Find where the given text appears and provide that cell's center as [X, Y] coordinate. 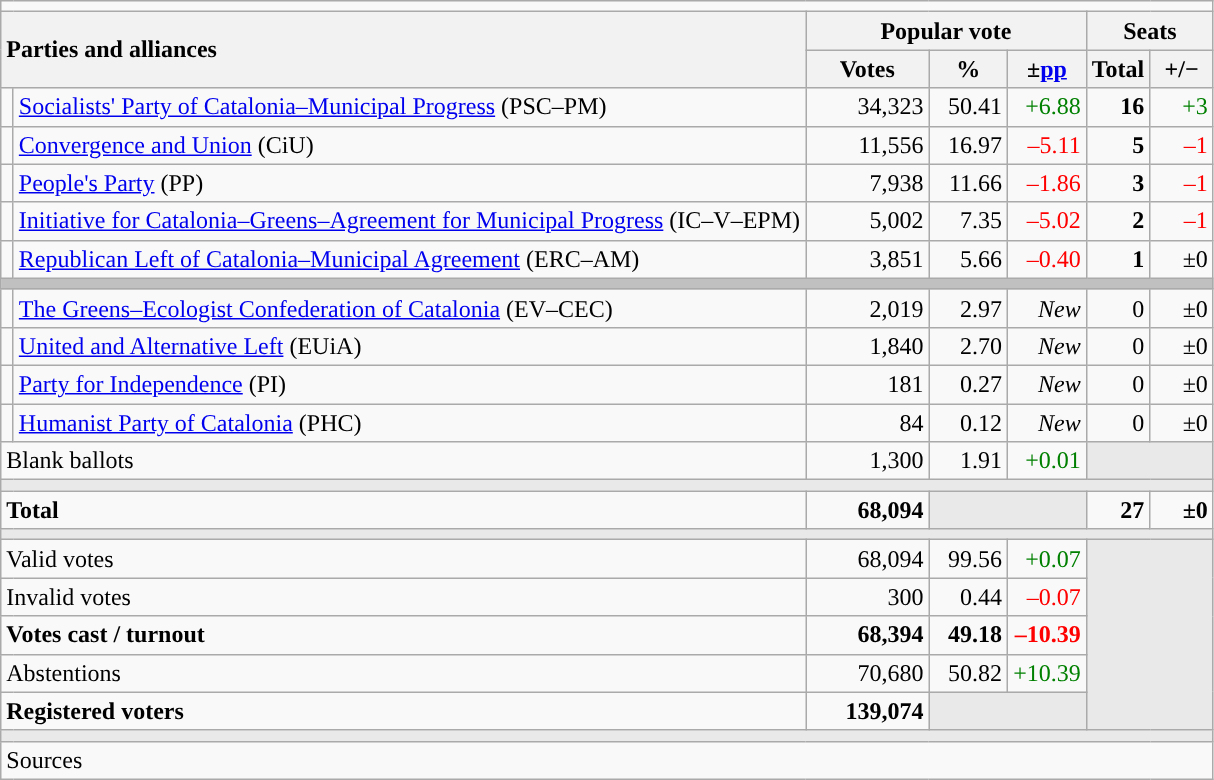
2.97 [968, 308]
3,851 [868, 259]
7,938 [868, 183]
Valid votes [404, 559]
Registered voters [404, 711]
United and Alternative Left (EUiA) [409, 346]
68,394 [868, 635]
5.66 [968, 259]
27 [1118, 510]
50.82 [968, 673]
11.66 [968, 183]
7.35 [968, 221]
1 [1118, 259]
People's Party (PP) [409, 183]
Blank ballots [404, 461]
139,074 [868, 711]
The Greens–Ecologist Confederation of Catalonia (EV–CEC) [409, 308]
–1.86 [1048, 183]
2.70 [968, 346]
Abstentions [404, 673]
Votes [868, 69]
11,556 [868, 145]
–5.11 [1048, 145]
2 [1118, 221]
99.56 [968, 559]
0.27 [968, 384]
0.44 [968, 597]
Votes cast / turnout [404, 635]
0.12 [968, 423]
–5.02 [1048, 221]
16 [1118, 107]
2,019 [868, 308]
Convergence and Union (CiU) [409, 145]
181 [868, 384]
49.18 [968, 635]
–10.39 [1048, 635]
% [968, 69]
300 [868, 597]
5 [1118, 145]
16.97 [968, 145]
1,840 [868, 346]
+10.39 [1048, 673]
50.41 [968, 107]
–0.07 [1048, 597]
+6.88 [1048, 107]
3 [1118, 183]
70,680 [868, 673]
1.91 [968, 461]
+3 [1182, 107]
Sources [608, 760]
+/− [1182, 69]
±pp [1048, 69]
Socialists' Party of Catalonia–Municipal Progress (PSC–PM) [409, 107]
–0.40 [1048, 259]
Popular vote [946, 31]
+0.01 [1048, 461]
1,300 [868, 461]
34,323 [868, 107]
Initiative for Catalonia–Greens–Agreement for Municipal Progress (IC–V–EPM) [409, 221]
Parties and alliances [404, 50]
Seats [1150, 31]
5,002 [868, 221]
Invalid votes [404, 597]
84 [868, 423]
Party for Independence (PI) [409, 384]
Humanist Party of Catalonia (PHC) [409, 423]
Republican Left of Catalonia–Municipal Agreement (ERC–AM) [409, 259]
+0.07 [1048, 559]
